Capture the cell that displays the provided text and extract its [x, y] central coordinate. 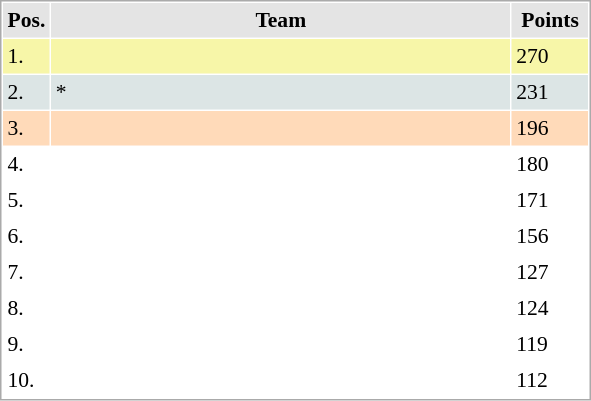
8. [26, 308]
10. [26, 380]
6. [26, 236]
171 [550, 200]
1. [26, 56]
9. [26, 344]
2. [26, 92]
Team [280, 20]
180 [550, 164]
231 [550, 92]
119 [550, 344]
7. [26, 272]
124 [550, 308]
3. [26, 128]
270 [550, 56]
196 [550, 128]
112 [550, 380]
127 [550, 272]
* [280, 92]
156 [550, 236]
Pos. [26, 20]
Points [550, 20]
4. [26, 164]
5. [26, 200]
